Extract the [X, Y] coordinate from the center of the cell holding the provided text.  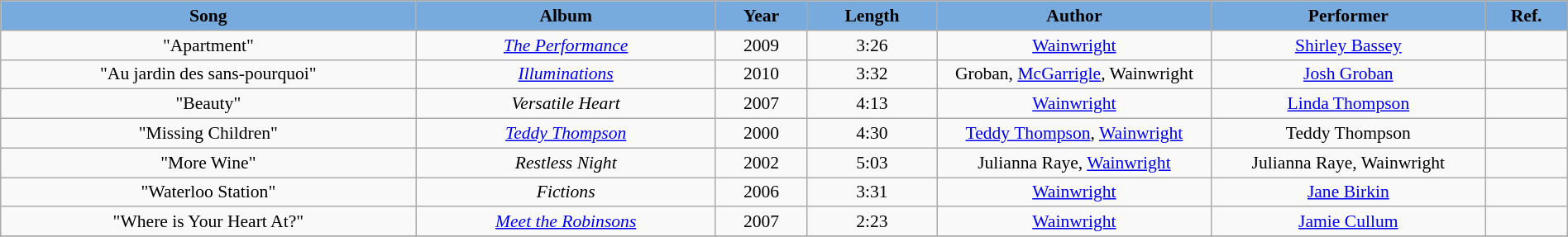
2002 [761, 163]
3:26 [872, 45]
Length [872, 16]
2006 [761, 192]
Album [566, 16]
3:32 [872, 74]
Fictions [566, 192]
Meet the Robinsons [566, 221]
Versatile Heart [566, 104]
5:03 [872, 163]
"More Wine" [208, 163]
Jane Birkin [1348, 192]
"Where is Your Heart At?" [208, 221]
Jamie Cullum [1348, 221]
Song [208, 16]
"Au jardin des sans-pourquoi" [208, 74]
2:23 [872, 221]
2000 [761, 133]
Linda Thompson [1348, 104]
Author [1073, 16]
Restless Night [566, 163]
3:31 [872, 192]
"Beauty" [208, 104]
Illuminations [566, 74]
Year [761, 16]
4:30 [872, 133]
Groban, McGarrigle, Wainwright [1073, 74]
Teddy Thompson, Wainwright [1073, 133]
"Apartment" [208, 45]
The Performance [566, 45]
2009 [761, 45]
"Missing Children" [208, 133]
Shirley Bassey [1348, 45]
Performer [1348, 16]
Ref. [1527, 16]
4:13 [872, 104]
2010 [761, 74]
Josh Groban [1348, 74]
"Waterloo Station" [208, 192]
